From the cell containing the given text, extract its center point as [x, y] coordinate. 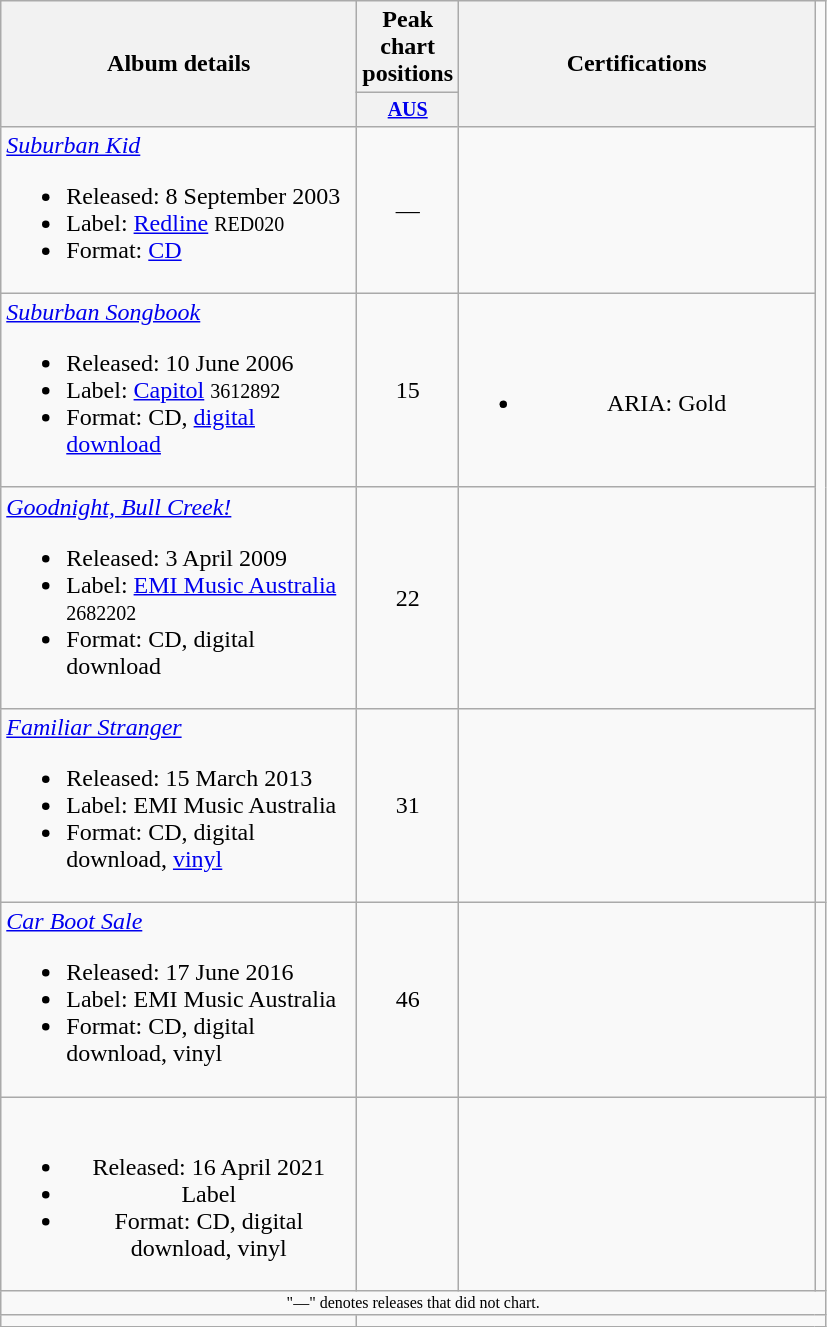
Certifications [637, 64]
Car Boot SaleReleased: 17 June 2016Label: EMI Music AustraliaFormat: CD, digital download, vinyl [179, 1000]
ARIA: Gold [637, 390]
Suburban KidReleased: 8 September 2003Label: Redline RED020Format: CD [179, 210]
Goodnight, Bull Creek!Released: 3 April 2009Label: EMI Music Australia 2682202Format: CD, digital download [179, 598]
Familiar StrangerReleased: 15 March 2013Label: EMI Music AustraliaFormat: CD, digital download, vinyl [179, 805]
"—" denotes releases that did not chart. [414, 1303]
— [408, 210]
46 [408, 1000]
AUS [408, 110]
Released: 16 April 2021LabelFormat: CD, digital download, vinyl [179, 1194]
Album details [179, 64]
15 [408, 390]
22 [408, 598]
Suburban SongbookReleased: 10 June 2006Label: Capitol 3612892Format: CD, digital download [179, 390]
Peak chart positions [408, 47]
31 [408, 805]
